Output the [X, Y] coordinate of the center of the cell containing the given text.  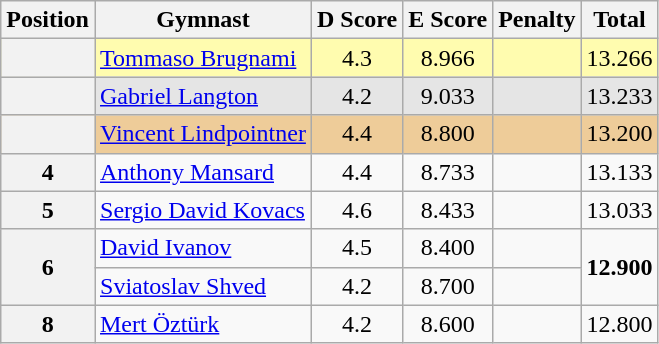
Gabriel Langton [202, 96]
Penalty [537, 20]
5 [48, 210]
Vincent Lindpointner [202, 134]
8.400 [448, 248]
4.3 [356, 58]
13.266 [620, 58]
8.733 [448, 172]
Total [620, 20]
8 [48, 324]
12.900 [620, 267]
D Score [356, 20]
13.033 [620, 210]
13.233 [620, 96]
8.800 [448, 134]
E Score [448, 20]
Tommaso Brugnami [202, 58]
Anthony Mansard [202, 172]
Sviatoslav Shved [202, 286]
6 [48, 267]
8.600 [448, 324]
4.6 [356, 210]
David Ivanov [202, 248]
8.966 [448, 58]
9.033 [448, 96]
Position [48, 20]
13.200 [620, 134]
Gymnast [202, 20]
8.433 [448, 210]
Mert Öztürk [202, 324]
4.5 [356, 248]
4 [48, 172]
13.133 [620, 172]
12.800 [620, 324]
8.700 [448, 286]
Sergio David Kovacs [202, 210]
